Identify which cell holds the provided text, then report its [x, y] central coordinate. 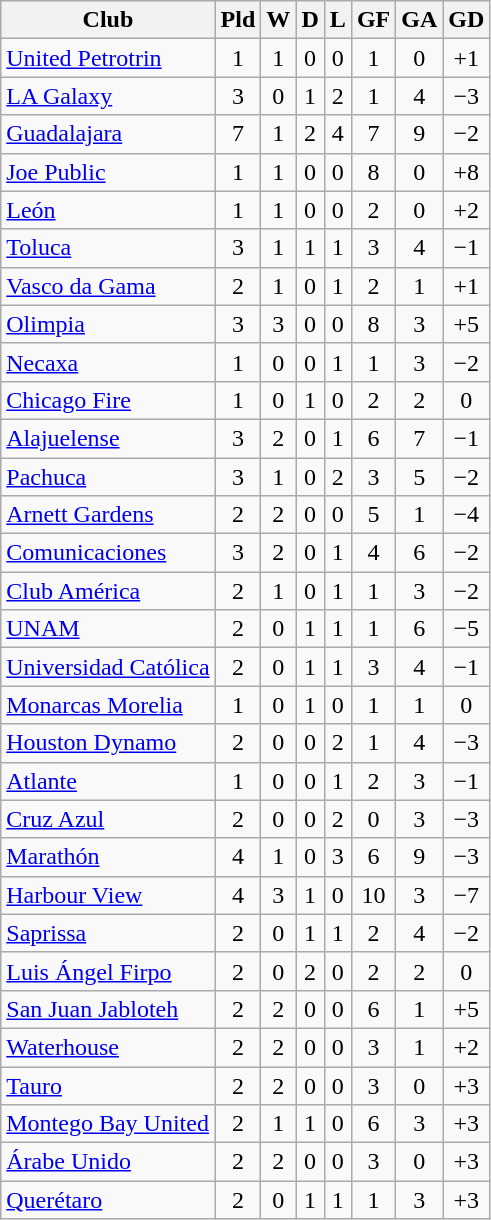
GD [466, 20]
Saprissa [108, 933]
Alajuelense [108, 438]
−4 [466, 515]
Marathón [108, 857]
Chicago Fire [108, 400]
−7 [466, 895]
D [310, 20]
San Juan Jabloteh [108, 1009]
León [108, 210]
−5 [466, 629]
UNAM [108, 629]
Club [108, 20]
Olimpia [108, 324]
Arnett Gardens [108, 515]
10 [373, 895]
Waterhouse [108, 1047]
Toluca [108, 248]
Pld [238, 20]
Árabe Unido [108, 1162]
Necaxa [108, 362]
Luis Ángel Firpo [108, 971]
Houston Dynamo [108, 743]
Harbour View [108, 895]
Guadalajara [108, 134]
Vasco da Gama [108, 286]
Universidad Católica [108, 667]
Pachuca [108, 477]
Comunicaciones [108, 553]
GA [420, 20]
United Petrotrin [108, 58]
Club América [108, 591]
+8 [466, 172]
Querétaro [108, 1200]
Atlante [108, 781]
W [278, 20]
Montego Bay United [108, 1124]
GF [373, 20]
Monarcas Morelia [108, 705]
Cruz Azul [108, 819]
Tauro [108, 1085]
LA Galaxy [108, 96]
L [338, 20]
Joe Public [108, 172]
